Scan for the cell matching the given text and deliver its [x, y] coordinate at center. 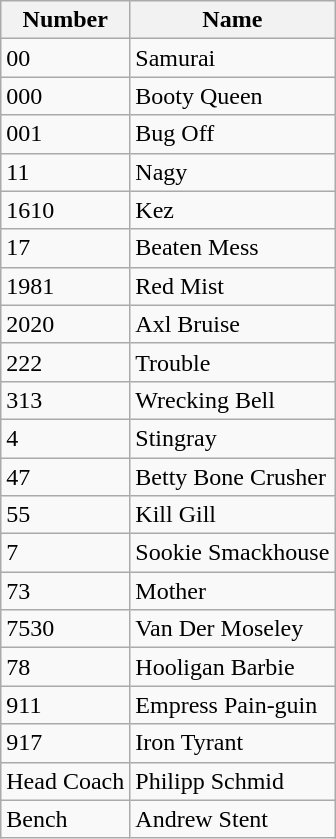
313 [66, 400]
Samurai [232, 58]
1981 [66, 286]
222 [66, 362]
Hooligan Barbie [232, 667]
Betty Bone Crusher [232, 477]
1610 [66, 210]
7530 [66, 629]
Kill Gill [232, 515]
Beaten Mess [232, 248]
Philipp Schmid [232, 781]
Sookie Smackhouse [232, 553]
7 [66, 553]
Number [66, 20]
73 [66, 591]
Name [232, 20]
Mother [232, 591]
Bench [66, 819]
47 [66, 477]
Stingray [232, 438]
2020 [66, 324]
78 [66, 667]
000 [66, 96]
00 [66, 58]
911 [66, 705]
Andrew Stent [232, 819]
Iron Tyrant [232, 743]
4 [66, 438]
917 [66, 743]
Trouble [232, 362]
Axl Bruise [232, 324]
17 [66, 248]
Wrecking Bell [232, 400]
Bug Off [232, 134]
11 [66, 172]
Kez [232, 210]
Booty Queen [232, 96]
55 [66, 515]
001 [66, 134]
Head Coach [66, 781]
Nagy [232, 172]
Empress Pain-guin [232, 705]
Van Der Moseley [232, 629]
Red Mist [232, 286]
